Search for the cell housing the specified text and yield its (x, y) center coordinate. 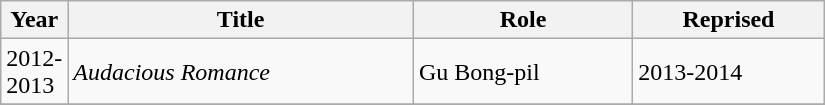
Gu Bong-pil (522, 72)
2013-2014 (729, 72)
Reprised (729, 20)
Year (34, 20)
Role (522, 20)
Audacious Romance (241, 72)
2012-2013 (34, 72)
Title (241, 20)
